Provide the [X, Y] coordinate of the cell's center where the given text is located.  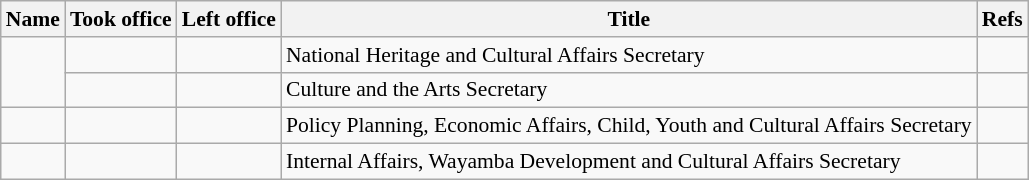
Took office [121, 19]
Internal Affairs, Wayamba Development and Cultural Affairs Secretary [629, 162]
Refs [1002, 19]
Name [33, 19]
Left office [229, 19]
Culture and the Arts Secretary [629, 90]
National Heritage and Cultural Affairs Secretary [629, 55]
Title [629, 19]
Policy Planning, Economic Affairs, Child, Youth and Cultural Affairs Secretary [629, 126]
